For the text-containing cell, return its midpoint in (X, Y) coordinate format. 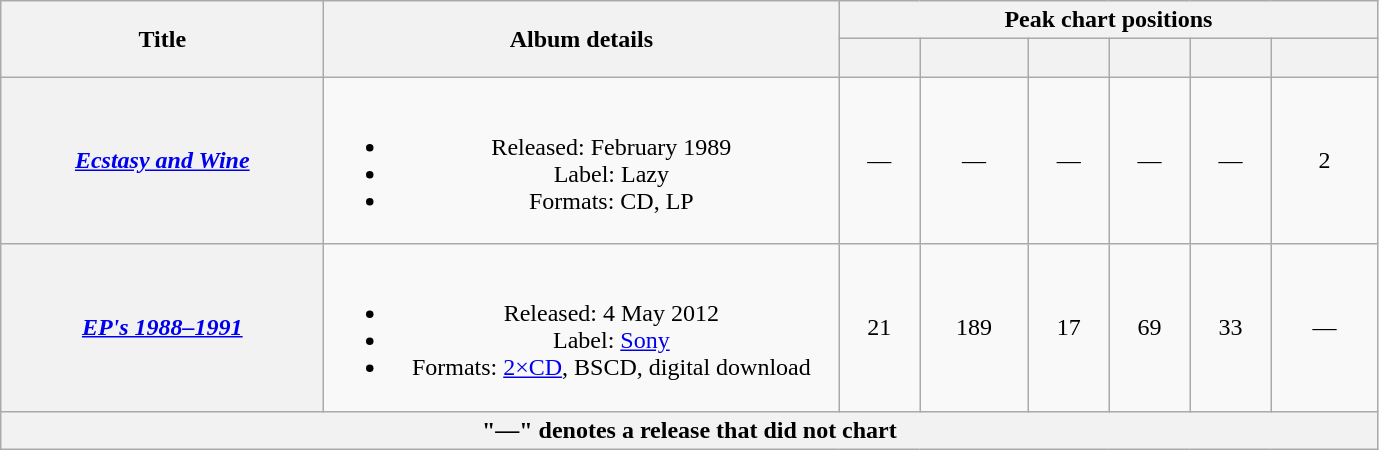
Album details (582, 39)
Peak chart positions (1108, 20)
189 (974, 328)
Title (162, 39)
Released: 4 May 2012 Label: Sony Formats: 2×CD, BSCD, digital download (582, 328)
Ecstasy and Wine (162, 160)
2 (1324, 160)
21 (880, 328)
33 (1230, 328)
"—" denotes a release that did not chart (690, 430)
EP's 1988–1991 (162, 328)
Released: February 1989 Label: Lazy Formats: CD, LP (582, 160)
69 (1150, 328)
17 (1068, 328)
